Determine the (X, Y) coordinate at the center of the cell enclosing the given text.  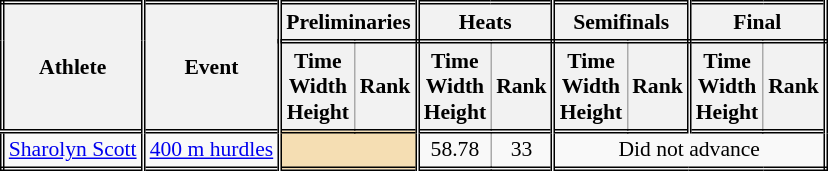
58.78 (454, 150)
Semifinals (621, 22)
Event (212, 67)
Sharolyn Scott (72, 150)
Final (757, 22)
400 m hurdles (212, 150)
33 (522, 150)
Athlete (72, 67)
Preliminaries (348, 22)
Did not advance (689, 150)
Heats (485, 22)
